Detect which cell encompasses the target text, then output its (X, Y) center coordinate. 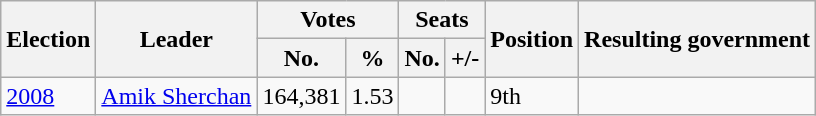
Seats (442, 20)
+/- (464, 58)
Position (532, 39)
9th (532, 96)
Election (48, 39)
Resulting government (698, 39)
164,381 (302, 96)
2008 (48, 96)
Leader (176, 39)
Amik Sherchan (176, 96)
% (372, 58)
Votes (328, 20)
1.53 (372, 96)
